Locate the cell with the specified text and output its (x, y) center coordinate. 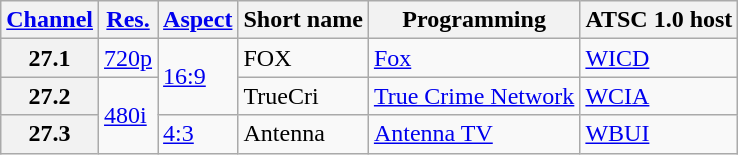
480i (128, 115)
Fox (474, 58)
WICD (659, 58)
27.1 (50, 58)
Programming (474, 20)
True Crime Network (474, 96)
4:3 (198, 134)
FOX (303, 58)
WBUI (659, 134)
Short name (303, 20)
Aspect (198, 20)
Res. (128, 20)
16:9 (198, 77)
720p (128, 58)
TrueCri (303, 96)
ATSC 1.0 host (659, 20)
WCIA (659, 96)
Antenna TV (474, 134)
27.2 (50, 96)
Antenna (303, 134)
Channel (50, 20)
27.3 (50, 134)
